From the cell containing the given text, extract its center point as (X, Y) coordinate. 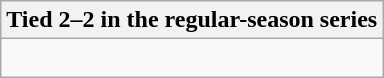
Tied 2–2 in the regular-season series (192, 20)
